From the cell containing the given text, extract its center point as [x, y] coordinate. 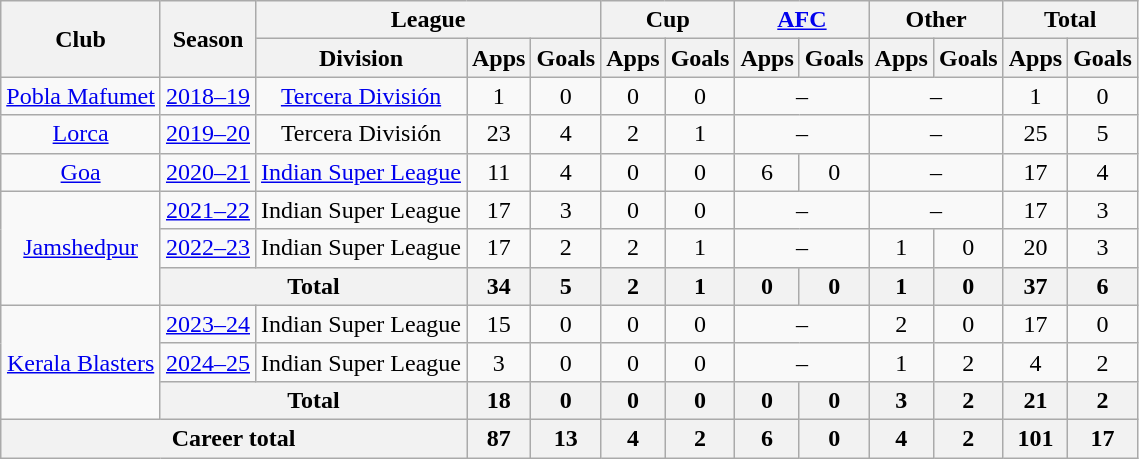
2020–21 [208, 172]
11 [498, 172]
Goa [81, 172]
101 [1035, 438]
AFC [802, 20]
2022–23 [208, 248]
Kerala Blasters [81, 362]
23 [498, 134]
2021–22 [208, 210]
15 [498, 324]
Lorca [81, 134]
21 [1035, 400]
Division [362, 58]
37 [1035, 286]
2023–24 [208, 324]
2024–25 [208, 362]
13 [566, 438]
League [428, 20]
Other [936, 20]
20 [1035, 248]
Season [208, 39]
Club [81, 39]
Pobla Mafumet [81, 96]
18 [498, 400]
34 [498, 286]
2018–19 [208, 96]
Cup [668, 20]
Jamshedpur [81, 248]
2019–20 [208, 134]
Career total [234, 438]
87 [498, 438]
25 [1035, 134]
